Pinpoint the cell where the given text exists, returning its (X, Y) midpoint coordinate. 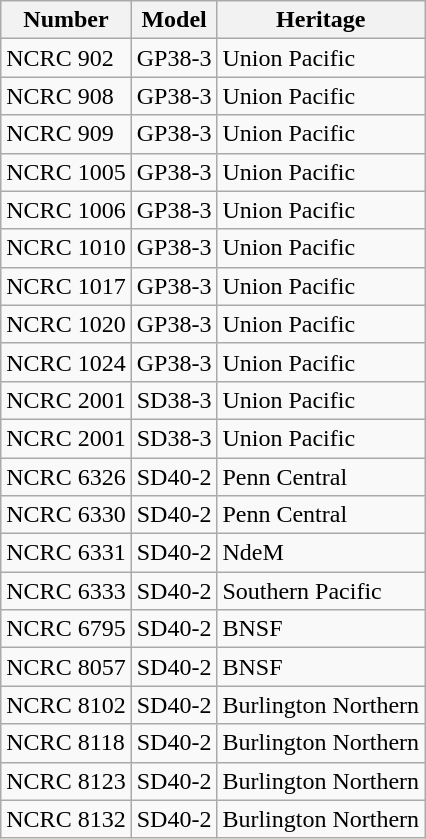
NCRC 1017 (66, 286)
Southern Pacific (321, 591)
NCRC 1024 (66, 362)
NCRC 6333 (66, 591)
NCRC 8118 (66, 743)
NCRC 909 (66, 134)
NCRC 8123 (66, 781)
Heritage (321, 20)
NCRC 8102 (66, 705)
NCRC 1010 (66, 248)
NCRC 6331 (66, 553)
NCRC 6795 (66, 629)
NCRC 1006 (66, 210)
NCRC 6326 (66, 477)
NdeM (321, 553)
NCRC 1005 (66, 172)
NCRC 8132 (66, 819)
NCRC 8057 (66, 667)
Number (66, 20)
NCRC 1020 (66, 324)
Model (174, 20)
NCRC 6330 (66, 515)
NCRC 902 (66, 58)
NCRC 908 (66, 96)
